Provide the (X, Y) coordinate of the cell's center where the given text is located.  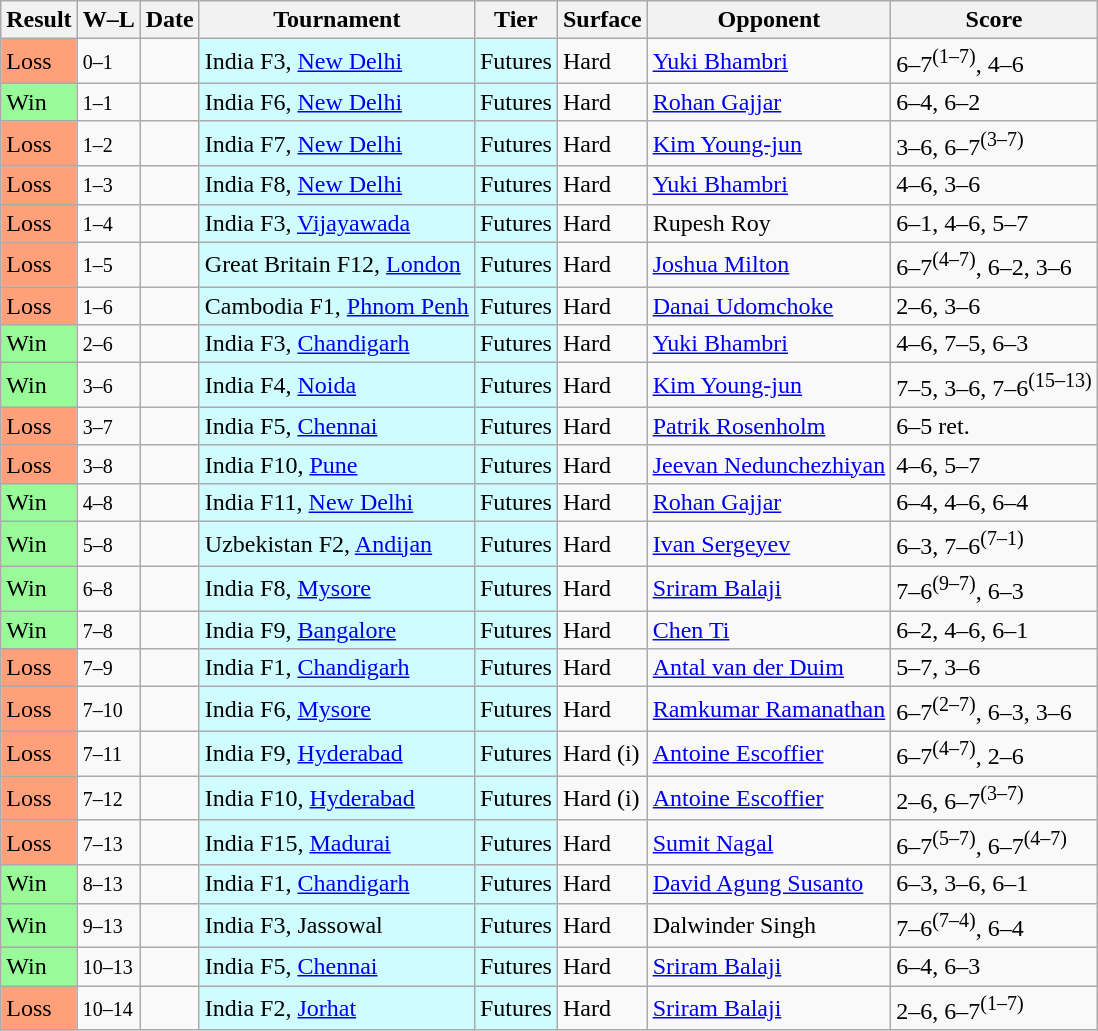
3–6, 6–7(3–7) (994, 144)
4–8 (108, 502)
0–1 (108, 62)
6–8 (108, 588)
6–5 ret. (994, 426)
6–4, 4–6, 6–4 (994, 502)
1–1 (108, 102)
6–1, 4–6, 5–7 (994, 223)
Tier (516, 20)
Ivan Sergeyev (769, 544)
9–13 (108, 926)
India F2, Jorhat (336, 1008)
Great Britain F12, London (336, 264)
6–4, 6–2 (994, 102)
7–6(7–4), 6–4 (994, 926)
Cambodia F1, Phnom Penh (336, 306)
1–3 (108, 185)
Sumit Nagal (769, 842)
7–11 (108, 754)
6–7(4–7), 6–2, 3–6 (994, 264)
4–6, 7–5, 6–3 (994, 344)
Uzbekistan F2, Andijan (336, 544)
2–6 (108, 344)
3–7 (108, 426)
8–13 (108, 884)
6–7(5–7), 6–7(4–7) (994, 842)
India F3, Chandigarh (336, 344)
7–9 (108, 668)
India F10, Hyderabad (336, 798)
6–3, 7–6(7–1) (994, 544)
6–7(1–7), 4–6 (994, 62)
Danai Udomchoke (769, 306)
Result (39, 20)
Rupesh Roy (769, 223)
3–6 (108, 386)
Jeevan Nedunchezhiyan (769, 464)
4–6, 3–6 (994, 185)
Date (170, 20)
10–14 (108, 1008)
Opponent (769, 20)
6–2, 4–6, 6–1 (994, 630)
India F9, Hyderabad (336, 754)
Surface (602, 20)
Score (994, 20)
India F4, Noida (336, 386)
1–4 (108, 223)
India F6, New Delhi (336, 102)
3–8 (108, 464)
7–8 (108, 630)
Tournament (336, 20)
7–5, 3–6, 7–6(15–13) (994, 386)
Dalwinder Singh (769, 926)
6–7(2–7), 6–3, 3–6 (994, 710)
5–8 (108, 544)
6–4, 6–3 (994, 967)
1–6 (108, 306)
India F10, Pune (336, 464)
10–13 (108, 967)
Patrik Rosenholm (769, 426)
Antal van der Duim (769, 668)
India F11, New Delhi (336, 502)
1–5 (108, 264)
2–6, 6–7(3–7) (994, 798)
4–6, 5–7 (994, 464)
David Agung Susanto (769, 884)
India F6, Mysore (336, 710)
2–6, 6–7(1–7) (994, 1008)
7–10 (108, 710)
India F7, New Delhi (336, 144)
Chen Ti (769, 630)
India F15, Madurai (336, 842)
India F3, New Delhi (336, 62)
Ramkumar Ramanathan (769, 710)
5–7, 3–6 (994, 668)
India F9, Bangalore (336, 630)
7–13 (108, 842)
India F8, Mysore (336, 588)
India F3, Jassowal (336, 926)
1–2 (108, 144)
7–6(9–7), 6–3 (994, 588)
W–L (108, 20)
India F8, New Delhi (336, 185)
India F3, Vijayawada (336, 223)
7–12 (108, 798)
6–3, 3–6, 6–1 (994, 884)
Joshua Milton (769, 264)
2–6, 3–6 (994, 306)
6–7(4–7), 2–6 (994, 754)
